Determine the (X, Y) coordinate at the center of the cell enclosing the given text.  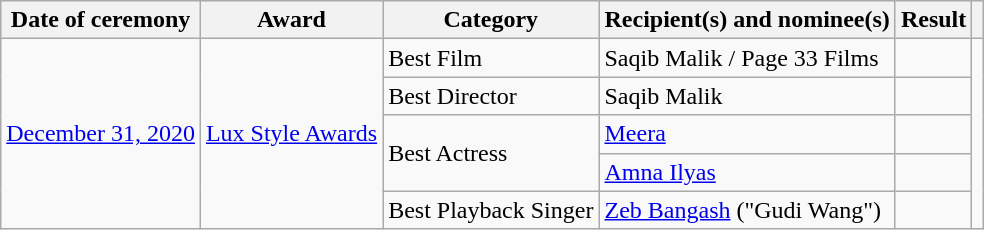
Date of ceremony (101, 20)
Meera (747, 134)
Saqib Malik / Page 33 Films (747, 58)
December 31, 2020 (101, 134)
Lux Style Awards (291, 134)
Amna Ilyas (747, 172)
Best Film (491, 58)
Result (933, 20)
Award (291, 20)
Category (491, 20)
Best Actress (491, 153)
Best Playback Singer (491, 210)
Best Director (491, 96)
Saqib Malik (747, 96)
Recipient(s) and nominee(s) (747, 20)
Zeb Bangash ("Gudi Wang") (747, 210)
